Find where the given text appears and provide that cell's center as [x, y] coordinate. 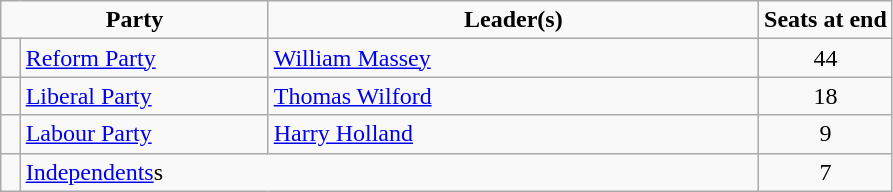
18 [826, 96]
Party [134, 20]
Thomas Wilford [513, 96]
Reform Party [144, 58]
Harry Holland [513, 134]
William Massey [513, 58]
7 [826, 172]
44 [826, 58]
Leader(s) [513, 20]
Seats at end [826, 20]
Liberal Party [144, 96]
Labour Party [144, 134]
Independentss [389, 172]
9 [826, 134]
